Output the (x, y) coordinate of the center of the cell containing the given text.  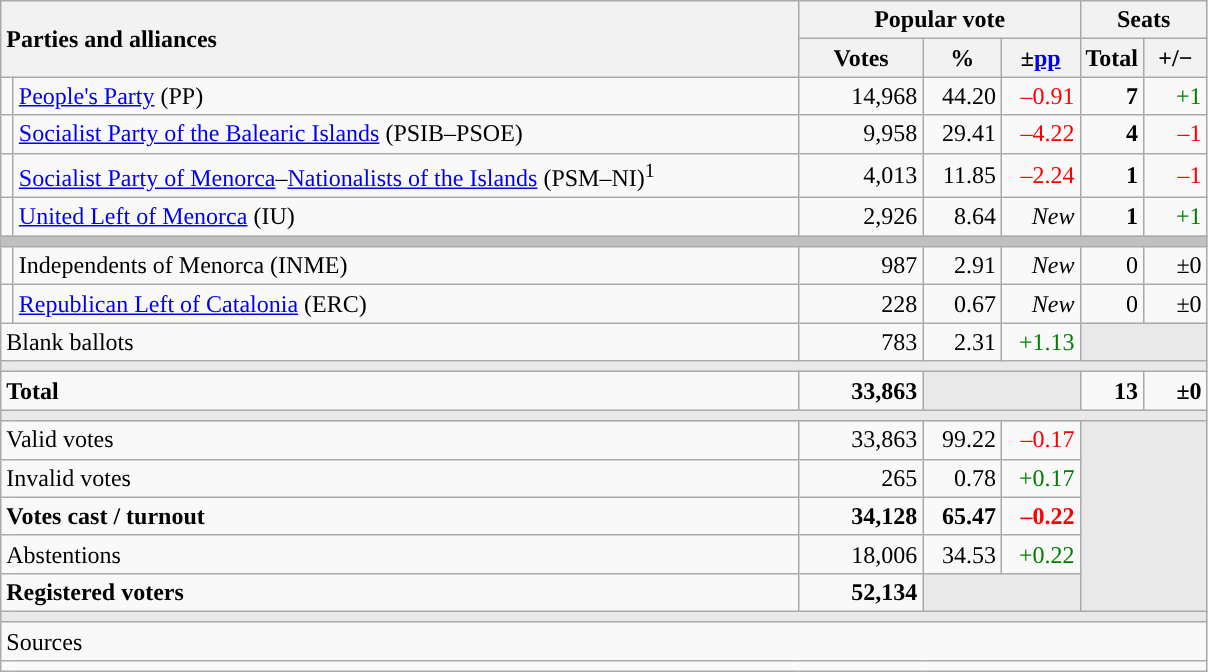
2,926 (861, 217)
Votes (861, 58)
228 (861, 304)
99.22 (962, 440)
4,013 (861, 176)
65.47 (962, 516)
Abstentions (400, 554)
2.91 (962, 266)
52,134 (861, 592)
United Left of Menorca (IU) (406, 217)
2.31 (962, 342)
18,006 (861, 554)
Votes cast / turnout (400, 516)
34.53 (962, 554)
9,958 (861, 134)
People's Party (PP) (406, 96)
% (962, 58)
0.67 (962, 304)
Independents of Menorca (INME) (406, 266)
783 (861, 342)
11.85 (962, 176)
+/− (1176, 58)
Seats (1144, 20)
–0.22 (1040, 516)
–0.91 (1040, 96)
Socialist Party of Menorca–Nationalists of the Islands (PSM–NI)1 (406, 176)
14,968 (861, 96)
Sources (604, 641)
Invalid votes (400, 478)
–0.17 (1040, 440)
Popular vote (940, 20)
–2.24 (1040, 176)
+1.13 (1040, 342)
13 (1112, 391)
34,128 (861, 516)
Socialist Party of the Balearic Islands (PSIB–PSOE) (406, 134)
Registered voters (400, 592)
29.41 (962, 134)
265 (861, 478)
Valid votes (400, 440)
Parties and alliances (400, 39)
Blank ballots (400, 342)
Republican Left of Catalonia (ERC) (406, 304)
44.20 (962, 96)
+0.17 (1040, 478)
7 (1112, 96)
0.78 (962, 478)
–4.22 (1040, 134)
+0.22 (1040, 554)
987 (861, 266)
4 (1112, 134)
8.64 (962, 217)
±pp (1040, 58)
